From the cell containing the given text, extract its center point as [x, y] coordinate. 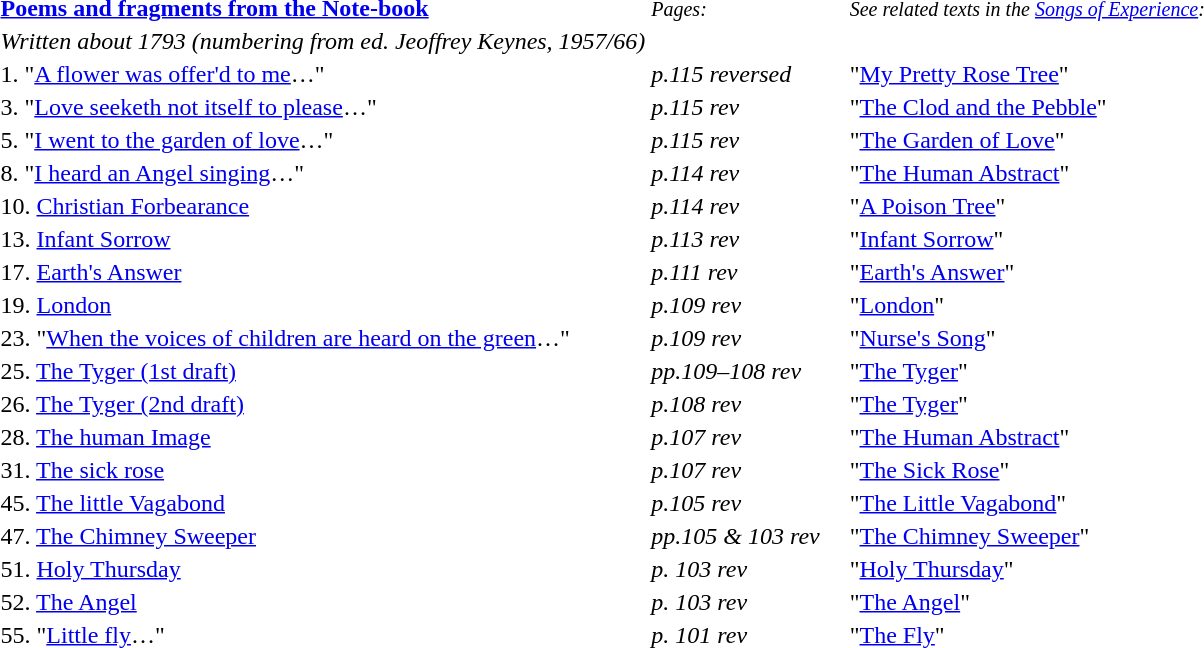
p.111 rev [748, 272]
pp.109–108 rev [748, 371]
pp.105 & 103 rev [748, 536]
p.115 reversed [748, 74]
p.113 rev [748, 239]
p.108 rev [748, 404]
p.105 rev [748, 503]
